Search for the cell housing the specified text and yield its [X, Y] center coordinate. 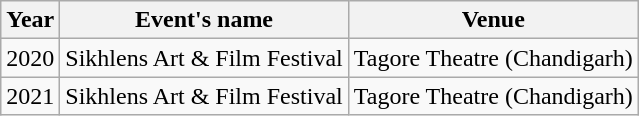
Event's name [204, 20]
Venue [493, 20]
2021 [30, 96]
2020 [30, 58]
Year [30, 20]
